Return [X, Y] of the center of cell containing provided text 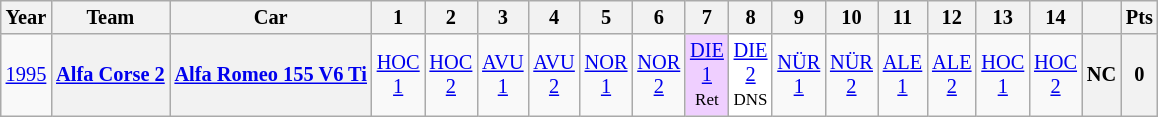
2 [452, 17]
13 [1002, 17]
NOR2 [658, 75]
DIE2DNS [751, 75]
AVU2 [554, 75]
Year [26, 17]
Alfa Corse 2 [110, 75]
Alfa Romeo 155 V6 Ti [271, 75]
ALE1 [902, 75]
1995 [26, 75]
12 [952, 17]
NÜR1 [798, 75]
ALE2 [952, 75]
Car [271, 17]
1 [398, 17]
3 [502, 17]
10 [852, 17]
11 [902, 17]
0 [1140, 75]
9 [798, 17]
NOR1 [606, 75]
Pts [1140, 17]
AVU1 [502, 75]
DIE1Ret [707, 75]
4 [554, 17]
NÜR2 [852, 75]
NC [1102, 75]
Team [110, 17]
14 [1056, 17]
5 [606, 17]
8 [751, 17]
7 [707, 17]
6 [658, 17]
